Capture the cell that displays the provided text and extract its [x, y] central coordinate. 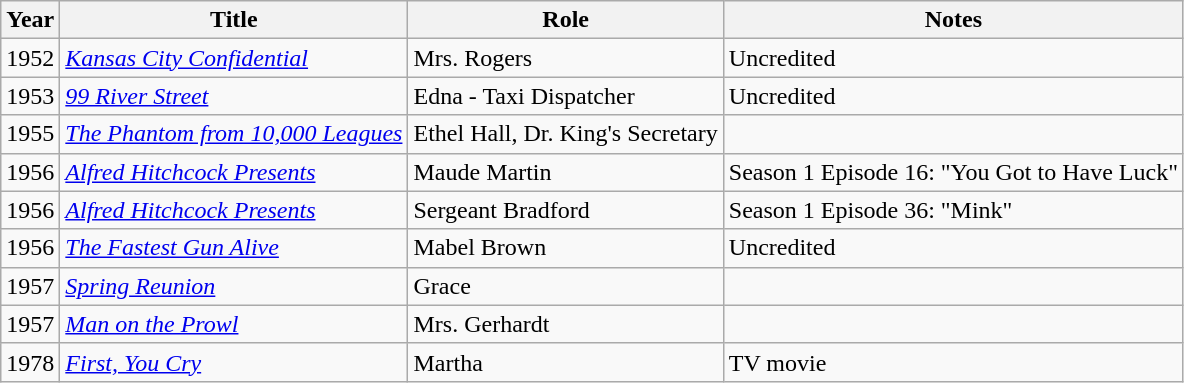
Maude Martin [566, 172]
Grace [566, 286]
Mrs. Gerhardt [566, 324]
Man on the Prowl [234, 324]
1955 [30, 134]
Spring Reunion [234, 286]
Kansas City Confidential [234, 58]
Mabel Brown [566, 248]
Season 1 Episode 16: "You Got to Have Luck" [953, 172]
1953 [30, 96]
Title [234, 20]
Role [566, 20]
TV movie [953, 362]
1952 [30, 58]
1978 [30, 362]
Mrs. Rogers [566, 58]
Notes [953, 20]
Year [30, 20]
Season 1 Episode 36: "Mink" [953, 210]
Edna - Taxi Dispatcher [566, 96]
The Phantom from 10,000 Leagues [234, 134]
Martha [566, 362]
The Fastest Gun Alive [234, 248]
Sergeant Bradford [566, 210]
99 River Street [234, 96]
First, You Cry [234, 362]
Ethel Hall, Dr. King's Secretary [566, 134]
